Output the (x, y) coordinate of the center of the cell containing the given text.  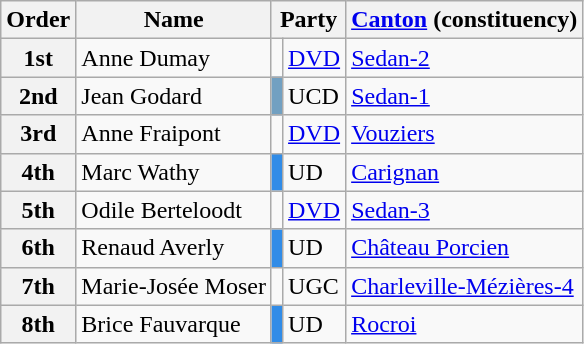
5th (38, 210)
Sedan-1 (464, 96)
Anne Fraipont (174, 134)
Renaud Averly (174, 248)
8th (38, 324)
Sedan-2 (464, 58)
Carignan (464, 172)
UCD (314, 96)
Order (38, 20)
Château Porcien (464, 248)
Marc Wathy (174, 172)
6th (38, 248)
Canton (constituency) (464, 20)
Vouziers (464, 134)
Jean Godard (174, 96)
2nd (38, 96)
Party (308, 20)
Anne Dumay (174, 58)
Name (174, 20)
UGC (314, 286)
Rocroi (464, 324)
Sedan-3 (464, 210)
Odile Berteloodt (174, 210)
7th (38, 286)
1st (38, 58)
3rd (38, 134)
Charleville-Mézières-4 (464, 286)
4th (38, 172)
Brice Fauvarque (174, 324)
Marie-Josée Moser (174, 286)
